Search for the cell housing the specified text and yield its [x, y] center coordinate. 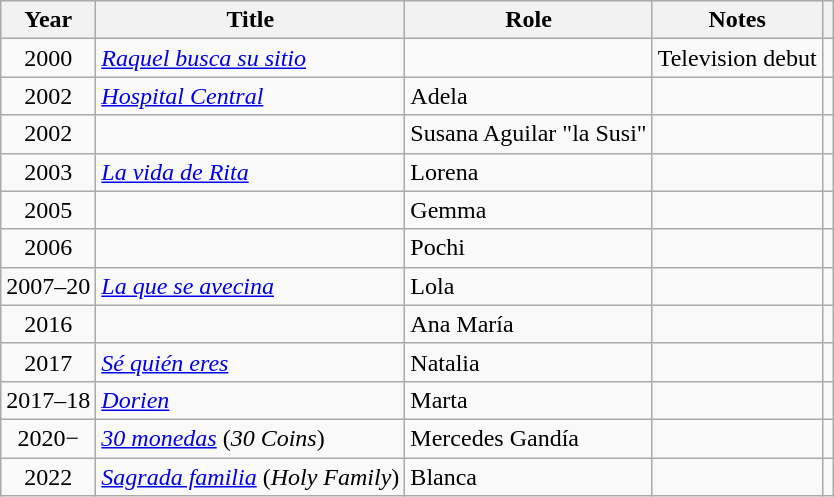
2007–20 [48, 286]
Susana Aguilar "la Susi" [528, 134]
2005 [48, 210]
2000 [48, 58]
Lola [528, 286]
Year [48, 20]
Pochi [528, 248]
30 monedas (30 Coins) [250, 438]
Notes [737, 20]
2006 [48, 248]
Television debut [737, 58]
Hospital Central [250, 96]
Dorien [250, 400]
Sagrada familia (Holy Family) [250, 477]
La que se avecina [250, 286]
Lorena [528, 172]
Blanca [528, 477]
Mercedes Gandía [528, 438]
2016 [48, 324]
Role [528, 20]
2003 [48, 172]
Sé quién eres [250, 362]
Raquel busca su sitio [250, 58]
2017–18 [48, 400]
2022 [48, 477]
Natalia [528, 362]
La vida de Rita [250, 172]
2020− [48, 438]
Gemma [528, 210]
Adela [528, 96]
Marta [528, 400]
Ana María [528, 324]
Title [250, 20]
2017 [48, 362]
